Locate the cell with the specified text and output its [X, Y] center coordinate. 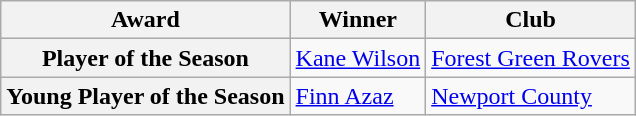
Forest Green Rovers [531, 58]
Club [531, 20]
Young Player of the Season [146, 96]
Finn Azaz [358, 96]
Newport County [531, 96]
Winner [358, 20]
Player of the Season [146, 58]
Award [146, 20]
Kane Wilson [358, 58]
